Pinpoint the cell where the given text exists, returning its (X, Y) midpoint coordinate. 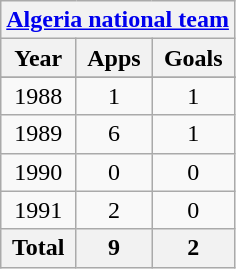
9 (114, 248)
1989 (38, 134)
Total (38, 248)
1991 (38, 210)
Apps (114, 58)
1988 (38, 96)
Goals (193, 58)
Year (38, 58)
6 (114, 134)
1990 (38, 172)
Algeria national team (118, 20)
